Identify which cell holds the provided text, then report its [X, Y] central coordinate. 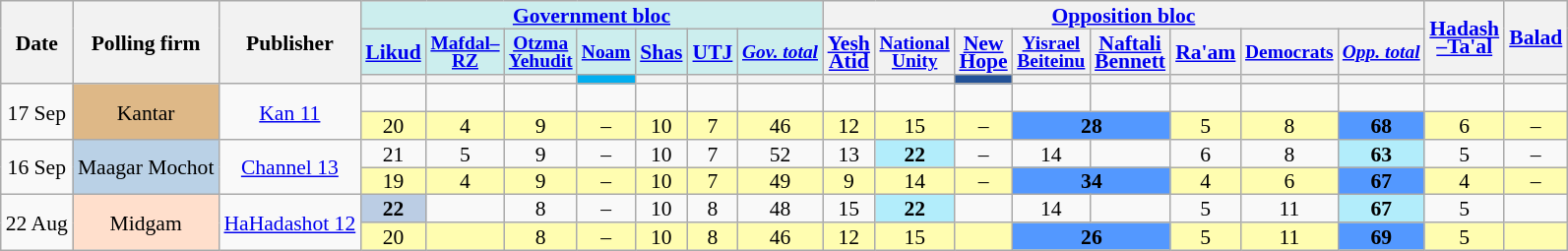
52 [780, 154]
Shas [661, 51]
68 [1381, 126]
Opp. total [1381, 51]
NewHope [982, 51]
69 [1381, 236]
Democrats [1289, 51]
Channel 13 [289, 167]
Mafdal–RZ [465, 51]
26 [1092, 236]
28 [1092, 126]
YeshAtid [848, 51]
UTJ [713, 51]
HaHadashot 12 [289, 222]
Government bloc [591, 15]
Date [37, 42]
49 [780, 181]
Noam [606, 51]
21 [394, 154]
Kan 11 [289, 112]
19 [394, 181]
Ra'am [1205, 51]
13 [848, 154]
Hadash–Ta'al [1465, 37]
YisraelBeiteinu [1051, 51]
Opposition bloc [1124, 15]
34 [1092, 181]
48 [780, 209]
Publisher [289, 42]
17 Sep [37, 112]
NationalUnity [914, 51]
Maagar Mochot [146, 167]
Kantar [146, 112]
Likud [394, 51]
63 [1381, 154]
Midgam [146, 222]
16 Sep [37, 167]
NaftaliBennett [1130, 51]
OtzmaYehudit [540, 51]
ㅤ [394, 98]
Gov. total [780, 51]
Balad [1536, 37]
Polling firm [146, 42]
22 Aug [37, 222]
